Detect which cell encompasses the target text, then output its [x, y] center coordinate. 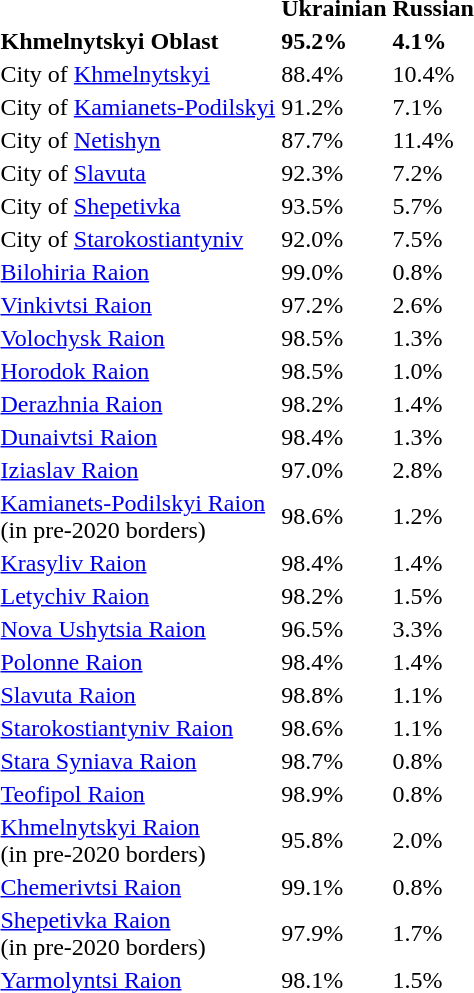
93.5% [334, 206]
95.8% [334, 840]
97.2% [334, 305]
95.2% [334, 41]
97.9% [334, 934]
98.8% [334, 695]
97.0% [334, 470]
88.4% [334, 74]
92.3% [334, 173]
99.1% [334, 887]
98.9% [334, 794]
87.7% [334, 140]
99.0% [334, 272]
92.0% [334, 239]
98.7% [334, 761]
91.2% [334, 107]
96.5% [334, 629]
